Return the [x, y] coordinate for the center point of the cell that contains the specified text.  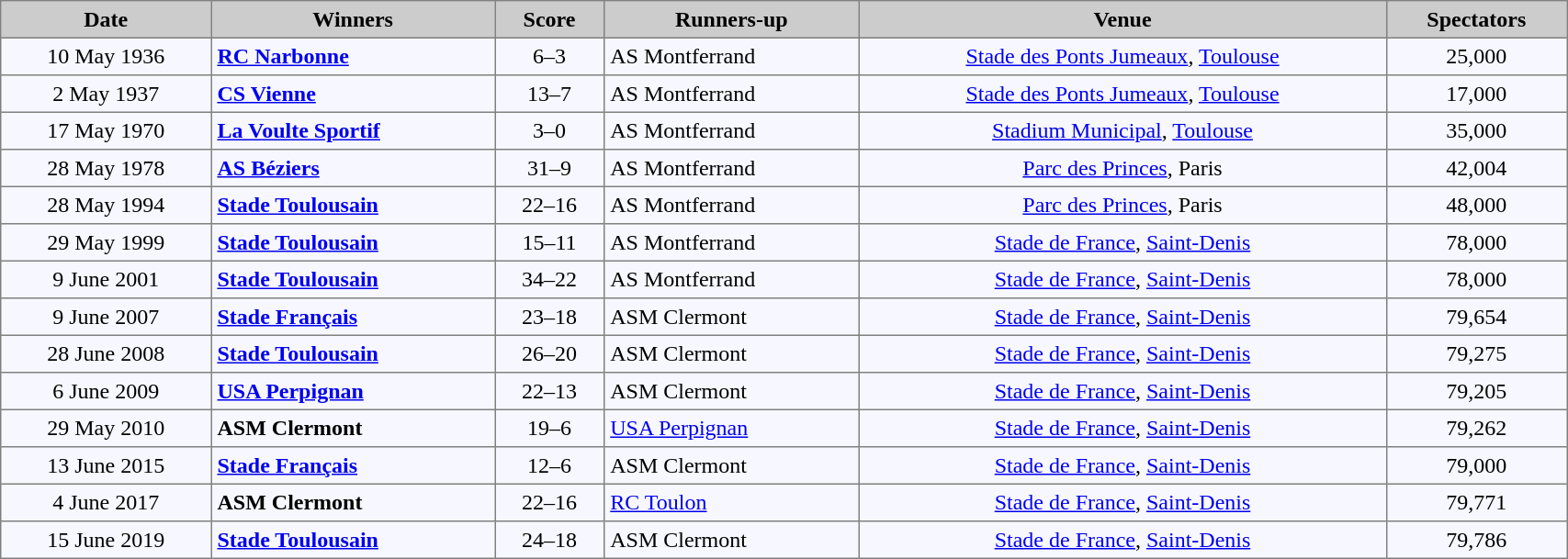
6 June 2009 [107, 391]
RC Toulon [731, 502]
29 May 1999 [107, 242]
9 June 2007 [107, 317]
AS Béziers [353, 168]
19–6 [549, 428]
4 June 2017 [107, 502]
26–20 [549, 353]
13–7 [549, 94]
25,000 [1477, 56]
28 June 2008 [107, 353]
15 June 2019 [107, 540]
6–3 [549, 56]
CS Vienne [353, 94]
28 May 1994 [107, 205]
79,275 [1477, 353]
42,004 [1477, 168]
17,000 [1477, 94]
13 June 2015 [107, 465]
Date [107, 19]
79,786 [1477, 540]
48,000 [1477, 205]
79,000 [1477, 465]
79,262 [1477, 428]
Score [549, 19]
79,654 [1477, 317]
23–18 [549, 317]
RC Narbonne [353, 56]
79,205 [1477, 391]
22–13 [549, 391]
Runners-up [731, 19]
12–6 [549, 465]
35,000 [1477, 130]
10 May 1936 [107, 56]
28 May 1978 [107, 168]
La Voulte Sportif [353, 130]
31–9 [549, 168]
9 June 2001 [107, 279]
34–22 [549, 279]
29 May 2010 [107, 428]
79,771 [1477, 502]
Winners [353, 19]
Venue [1122, 19]
2 May 1937 [107, 94]
17 May 1970 [107, 130]
15–11 [549, 242]
3–0 [549, 130]
24–18 [549, 540]
Spectators [1477, 19]
Stadium Municipal, Toulouse [1122, 130]
